Determine the [x, y] coordinate at the center of the cell enclosing the given text.  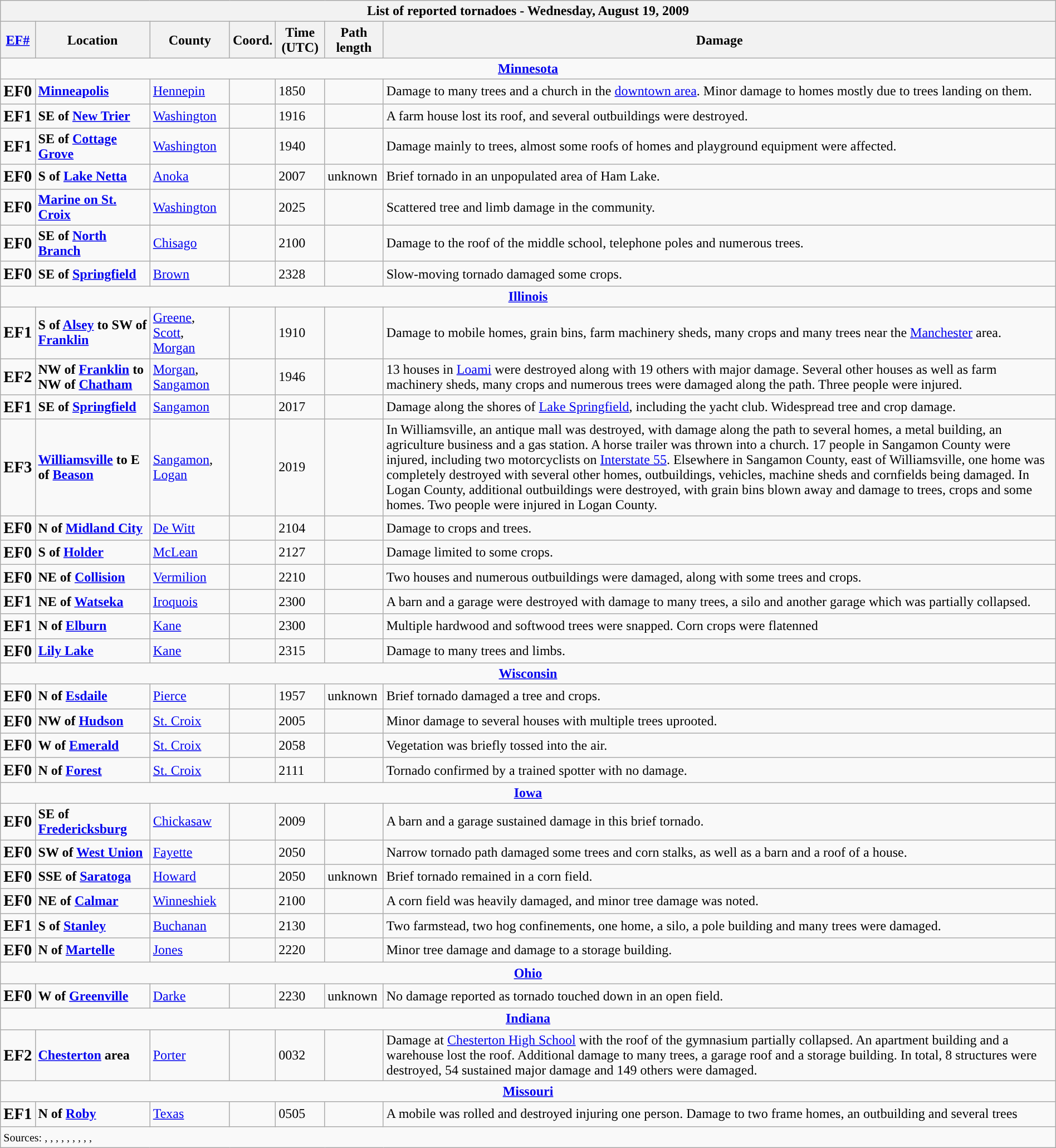
N of Forest [92, 770]
Narrow tornado path damaged some trees and corn stalks, as well as a barn and a roof of a house. [720, 852]
Lily Lake [92, 651]
N of Elburn [92, 626]
Anoka [189, 177]
N of Roby [92, 1114]
Buchanan [189, 926]
Damage to the roof of the middle school, telephone poles and numerous trees. [720, 243]
S of Holder [92, 553]
Damage to many trees and limbs. [720, 651]
Marine on St. Croix [92, 207]
EF3 [18, 468]
Minor damage to several houses with multiple trees uprooted. [720, 721]
2104 [300, 528]
Damage mainly to trees, almost some roofs of homes and playground equipment were affected. [720, 146]
SE of New Trier [92, 116]
List of reported tornadoes - Wednesday, August 19, 2009 [528, 11]
2058 [300, 745]
De Witt [189, 528]
Path length [354, 40]
Iroquois [189, 602]
NW of Hudson [92, 721]
1850 [300, 91]
Brief tornado damaged a tree and crops. [720, 696]
Sangamon [189, 407]
2017 [300, 407]
Ohio [528, 973]
Jones [189, 950]
Texas [189, 1114]
NE of Calmar [92, 901]
Sangamon, Logan [189, 468]
S of Stanley [92, 926]
SSE of Saratoga [92, 877]
A farm house lost its roof, and several outbuildings were destroyed. [720, 116]
County [189, 40]
Vegetation was briefly tossed into the air. [720, 745]
Minneapolis [92, 91]
2220 [300, 950]
Minor tree damage and damage to a storage building. [720, 950]
Two houses and numerous outbuildings were damaged, along with some trees and crops. [720, 577]
Williamsville to E of Beason [92, 468]
2007 [300, 177]
Hennepin [189, 91]
Damage to many trees and a church in the downtown area. Minor damage to homes mostly due to trees landing on them. [720, 91]
SE of Cottage Grove [92, 146]
No damage reported as tornado touched down in an open field. [720, 996]
1916 [300, 116]
SW of West Union [92, 852]
Damage along the shores of Lake Springfield, including the yacht club. Widespread tree and crop damage. [720, 407]
W of Emerald [92, 745]
Morgan, Sangamon [189, 377]
Porter [189, 1055]
A barn and a garage were destroyed with damage to many trees, a silo and another garage which was partially collapsed. [720, 602]
Location [92, 40]
1946 [300, 377]
2328 [300, 273]
N of Midland City [92, 528]
W of Greenville [92, 996]
Time (UTC) [300, 40]
NE of Collision [92, 577]
Iowa [528, 793]
Chickasaw [189, 821]
Multiple hardwood and softwood trees were snapped. Corn crops were flatenned [720, 626]
McLean [189, 553]
Fayette [189, 852]
Vermilion [189, 577]
2127 [300, 553]
Sources: , , , , , , , , , [528, 1137]
Greene, Scott, Morgan [189, 333]
Brief tornado remained in a corn field. [720, 877]
Damage [720, 40]
S of Lake Netta [92, 177]
0505 [300, 1114]
2111 [300, 770]
Two farmstead, two hog confinements, one home, a silo, a pole building and many trees were damaged. [720, 926]
Chesterton area [92, 1055]
Missouri [528, 1091]
Darke [189, 996]
Scattered tree and limb damage in the community. [720, 207]
Brief tornado in an unpopulated area of Ham Lake. [720, 177]
NW of Franklin to NW of Chatham [92, 377]
0032 [300, 1055]
2005 [300, 721]
Damage to mobile homes, grain bins, farm machinery sheds, many crops and many trees near the Manchester area. [720, 333]
2130 [300, 926]
A corn field was heavily damaged, and minor tree damage was noted. [720, 901]
SE of North Branch [92, 243]
NE of Watseka [92, 602]
2025 [300, 207]
1910 [300, 333]
N of Esdaile [92, 696]
Howard [189, 877]
Wisconsin [528, 673]
Indiana [528, 1019]
2009 [300, 821]
N of Martelle [92, 950]
A mobile was rolled and destroyed injuring one person. Damage to two frame homes, an outbuilding and several trees [720, 1114]
Chisago [189, 243]
Tornado confirmed by a trained spotter with no damage. [720, 770]
1940 [300, 146]
Brown [189, 273]
Damage to crops and trees. [720, 528]
2315 [300, 651]
Illinois [528, 296]
SE of Fredericksburg [92, 821]
A barn and a garage sustained damage in this brief tornado. [720, 821]
Winneshiek [189, 901]
Damage limited to some crops. [720, 553]
2019 [300, 468]
S of Alsey to SW of Franklin [92, 333]
EF# [18, 40]
1957 [300, 696]
Minnesota [528, 69]
2210 [300, 577]
2230 [300, 996]
Pierce [189, 696]
Coord. [252, 40]
Slow-moving tornado damaged some crops. [720, 273]
